Pinpoint the cell where the given text exists, returning its (x, y) midpoint coordinate. 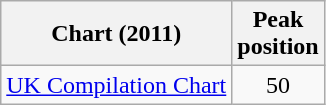
Chart (2011) (116, 34)
Peakposition (278, 34)
UK Compilation Chart (116, 85)
50 (278, 85)
